Output the [x, y] coordinate of the center of the cell containing the given text.  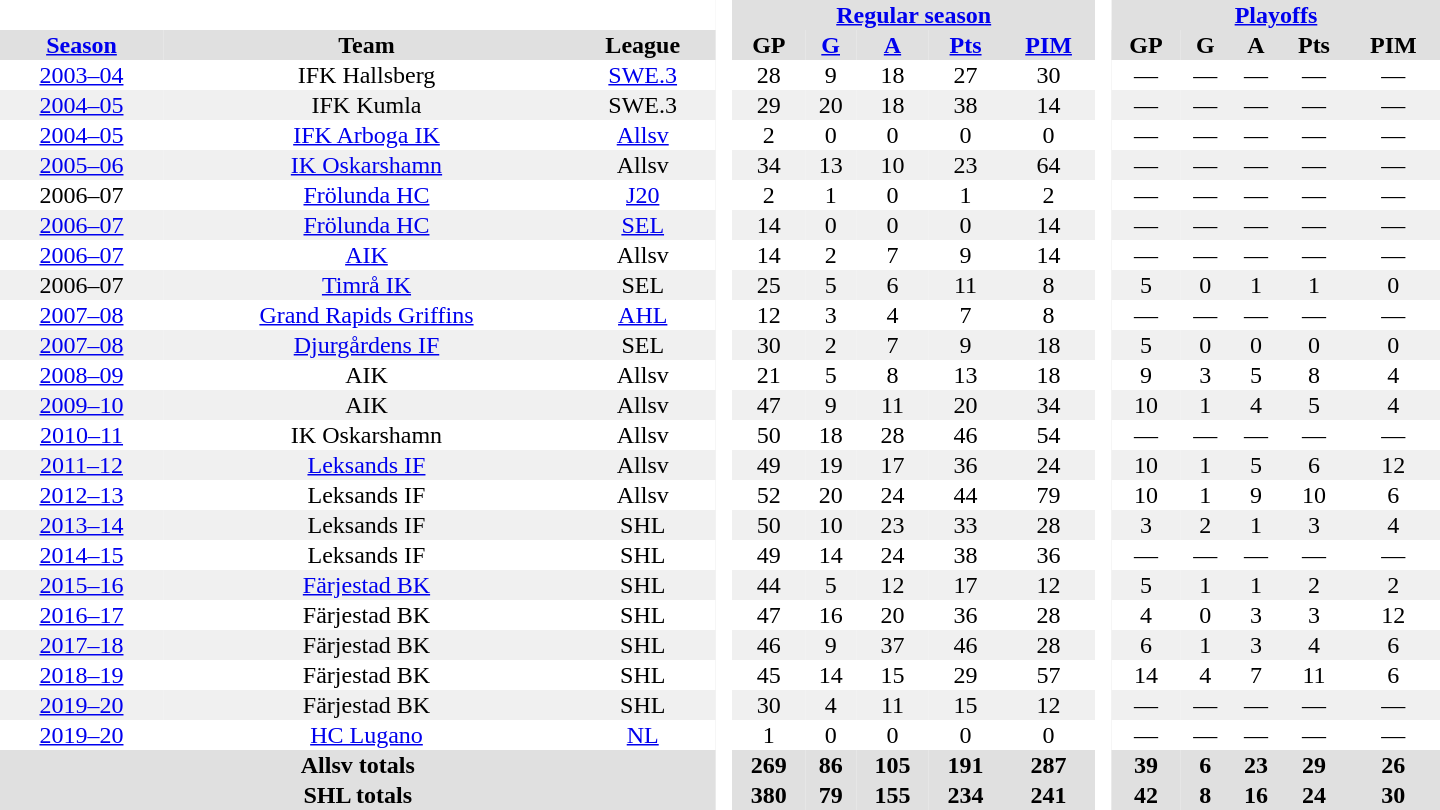
54 [1048, 435]
Team [366, 45]
J20 [643, 195]
Timrå IK [366, 285]
21 [768, 375]
IFK Hallsberg [366, 75]
2014–15 [82, 555]
2008–09 [82, 375]
2015–16 [82, 585]
2003–04 [82, 75]
241 [1048, 795]
52 [768, 495]
57 [1048, 675]
2017–18 [82, 645]
45 [768, 675]
2005–06 [82, 165]
HC Lugano [366, 735]
33 [966, 525]
2011–12 [82, 465]
League [643, 45]
26 [1394, 765]
Season [82, 45]
191 [966, 765]
86 [830, 765]
Djurgårdens IF [366, 345]
Regular season [914, 15]
IFK Kumla [366, 105]
2016–17 [82, 615]
AHL [643, 315]
234 [966, 795]
Allsv totals [358, 765]
155 [892, 795]
64 [1048, 165]
2012–13 [82, 495]
2009–10 [82, 405]
2013–14 [82, 525]
IFK Arboga IK [366, 135]
287 [1048, 765]
27 [966, 75]
NL [643, 735]
2018–19 [82, 675]
19 [830, 465]
Playoffs [1276, 15]
380 [768, 795]
37 [892, 645]
25 [768, 285]
SHL totals [358, 795]
39 [1146, 765]
2010–11 [82, 435]
269 [768, 765]
105 [892, 765]
Grand Rapids Griffins [366, 315]
42 [1146, 795]
